From the cell containing the given text, extract its center point as (x, y) coordinate. 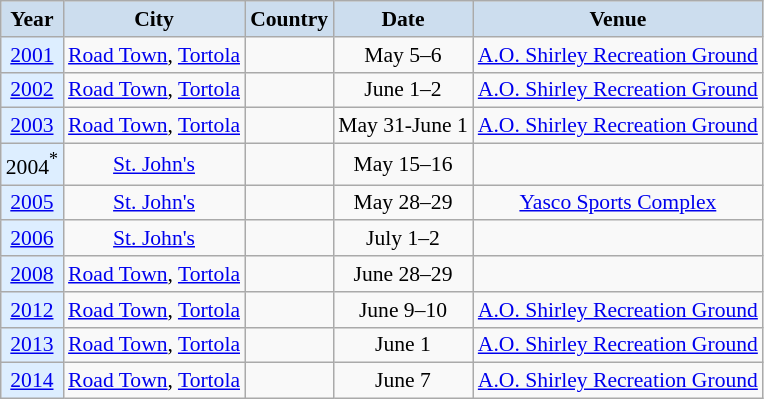
2001 (32, 55)
June 9–10 (403, 310)
Year (32, 19)
Venue (618, 19)
2014 (32, 381)
2004* (32, 164)
May 15–16 (403, 164)
Yasco Sports Complex (618, 203)
May 31-June 1 (403, 126)
City (154, 19)
June 1–2 (403, 90)
June 7 (403, 381)
2006 (32, 239)
May 28–29 (403, 203)
May 5–6 (403, 55)
2012 (32, 310)
2003 (32, 126)
2008 (32, 274)
July 1–2 (403, 239)
2013 (32, 345)
June 28–29 (403, 274)
June 1 (403, 345)
Country (289, 19)
2002 (32, 90)
Date (403, 19)
2005 (32, 203)
